For the text-containing cell, return its midpoint in (X, Y) coordinate format. 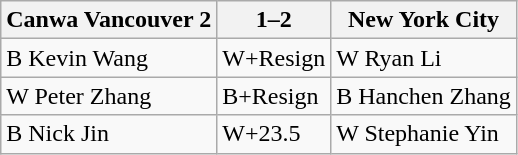
New York City (424, 20)
W Peter Zhang (109, 96)
B Hanchen Zhang (424, 96)
Canwa Vancouver 2 (109, 20)
1–2 (274, 20)
W+23.5 (274, 134)
B Kevin Wang (109, 58)
B Nick Jin (109, 134)
W Ryan Li (424, 58)
W+Resign (274, 58)
B+Resign (274, 96)
W Stephanie Yin (424, 134)
